Find where the given text appears and provide that cell's center as (X, Y) coordinate. 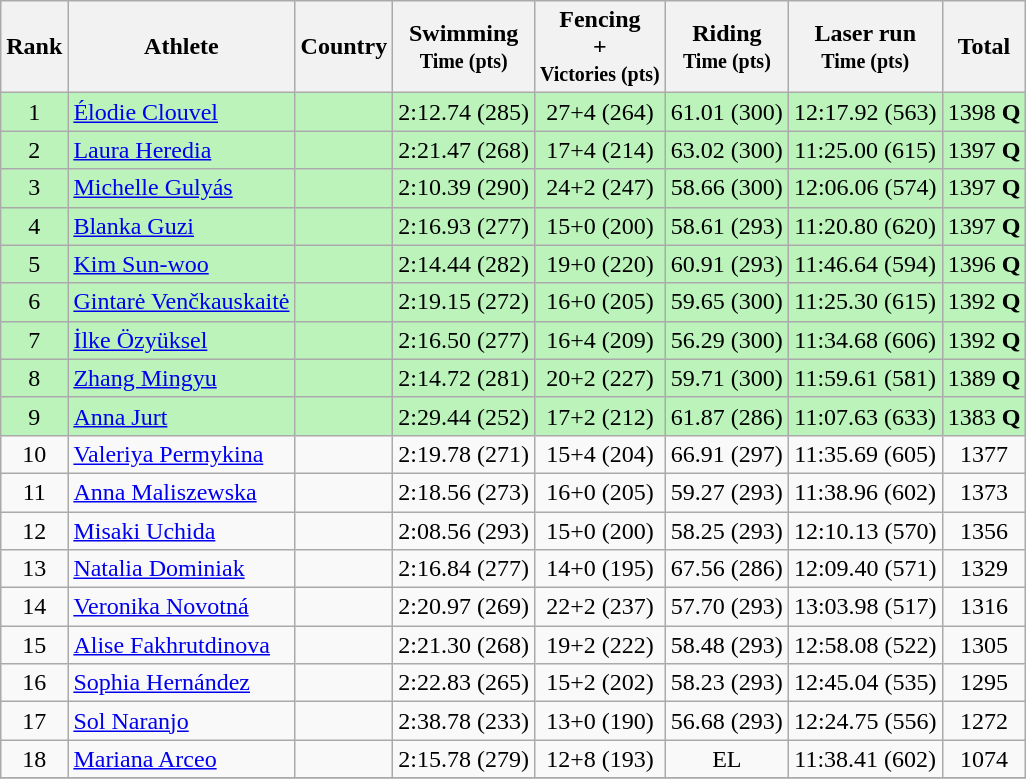
1074 (984, 759)
2:21.30 (268) (464, 645)
19+2 (222) (600, 645)
18 (34, 759)
Élodie Clouvel (182, 112)
2:12.74 (285) (464, 112)
12 (34, 531)
Rank (34, 47)
8 (34, 378)
Zhang Mingyu (182, 378)
RidingTime (pts) (726, 47)
12:06.06 (574) (865, 188)
1396 Q (984, 264)
15+4 (204) (600, 454)
3 (34, 188)
11:38.96 (602) (865, 492)
1329 (984, 569)
Veronika Novotná (182, 607)
Sophia Hernández (182, 683)
57.70 (293) (726, 607)
1377 (984, 454)
22+2 (237) (600, 607)
Michelle Gulyás (182, 188)
2:14.72 (281) (464, 378)
Sol Naranjo (182, 721)
Laser runTime (pts) (865, 47)
2:38.78 (233) (464, 721)
59.65 (300) (726, 302)
12:10.13 (570) (865, 531)
Fencing+Victories (pts) (600, 47)
Athlete (182, 47)
20+2 (227) (600, 378)
Anna Jurt (182, 416)
11:25.00 (615) (865, 150)
56.68 (293) (726, 721)
63.02 (300) (726, 150)
EL (726, 759)
Valeriya Permykina (182, 454)
7 (34, 340)
2:16.93 (277) (464, 226)
58.61 (293) (726, 226)
13+0 (190) (600, 721)
2:19.15 (272) (464, 302)
11:34.68 (606) (865, 340)
1305 (984, 645)
11:07.63 (633) (865, 416)
17 (34, 721)
1389 Q (984, 378)
Natalia Dominiak (182, 569)
12:17.92 (563) (865, 112)
Mariana Arceo (182, 759)
15+2 (202) (600, 683)
Laura Heredia (182, 150)
1373 (984, 492)
66.91 (297) (726, 454)
2:08.56 (293) (464, 531)
Blanka Guzi (182, 226)
1356 (984, 531)
2:10.39 (290) (464, 188)
Alise Fakhrutdinova (182, 645)
2:29.44 (252) (464, 416)
11:59.61 (581) (865, 378)
10 (34, 454)
2:22.83 (265) (464, 683)
13 (34, 569)
6 (34, 302)
1316 (984, 607)
60.91 (293) (726, 264)
İlke Özyüksel (182, 340)
1272 (984, 721)
58.66 (300) (726, 188)
11:20.80 (620) (865, 226)
5 (34, 264)
Gintarė Venčkauskaitė (182, 302)
58.23 (293) (726, 683)
24+2 (247) (600, 188)
2:21.47 (268) (464, 150)
12:45.04 (535) (865, 683)
19+0 (220) (600, 264)
58.25 (293) (726, 531)
12:58.08 (522) (865, 645)
11:35.69 (605) (865, 454)
17+2 (212) (600, 416)
58.48 (293) (726, 645)
2:15.78 (279) (464, 759)
2:20.97 (269) (464, 607)
67.56 (286) (726, 569)
2:16.50 (277) (464, 340)
59.71 (300) (726, 378)
11:25.30 (615) (865, 302)
11:38.41 (602) (865, 759)
2:18.56 (273) (464, 492)
59.27 (293) (726, 492)
2:16.84 (277) (464, 569)
Anna Maliszewska (182, 492)
61.87 (286) (726, 416)
14+0 (195) (600, 569)
Country (344, 47)
61.01 (300) (726, 112)
13:03.98 (517) (865, 607)
2:19.78 (271) (464, 454)
15 (34, 645)
9 (34, 416)
16+4 (209) (600, 340)
11:46.64 (594) (865, 264)
2 (34, 150)
56.29 (300) (726, 340)
14 (34, 607)
SwimmingTime (pts) (464, 47)
4 (34, 226)
Total (984, 47)
1 (34, 112)
Kim Sun-woo (182, 264)
1295 (984, 683)
12:24.75 (556) (865, 721)
27+4 (264) (600, 112)
16 (34, 683)
1383 Q (984, 416)
11 (34, 492)
12+8 (193) (600, 759)
12:09.40 (571) (865, 569)
17+4 (214) (600, 150)
1398 Q (984, 112)
2:14.44 (282) (464, 264)
Misaki Uchida (182, 531)
